Provide the (x, y) coordinate of the cell's center where the given text is located.  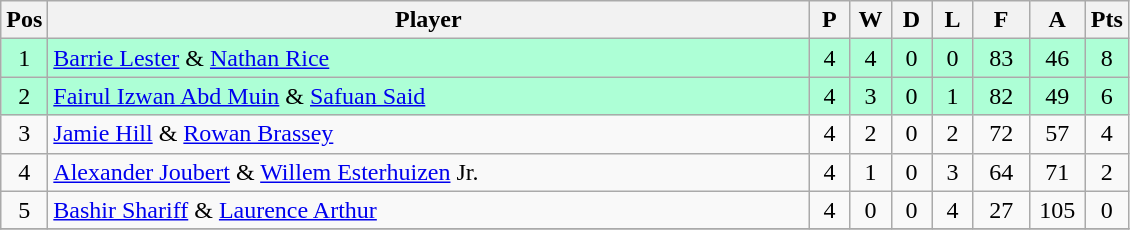
Barrie Lester & Nathan Rice (428, 58)
W (870, 20)
105 (1057, 210)
D (912, 20)
64 (1001, 172)
Fairul Izwan Abd Muin & Safuan Said (428, 96)
Bashir Shariff & Laurence Arthur (428, 210)
49 (1057, 96)
F (1001, 20)
L (952, 20)
6 (1106, 96)
71 (1057, 172)
Pts (1106, 20)
Alexander Joubert & Willem Esterhuizen Jr. (428, 172)
Jamie Hill & Rowan Brassey (428, 134)
Pos (24, 20)
8 (1106, 58)
5 (24, 210)
72 (1001, 134)
P (830, 20)
A (1057, 20)
Player (428, 20)
27 (1001, 210)
83 (1001, 58)
82 (1001, 96)
57 (1057, 134)
46 (1057, 58)
